Detect which cell encompasses the target text, then output its (x, y) center coordinate. 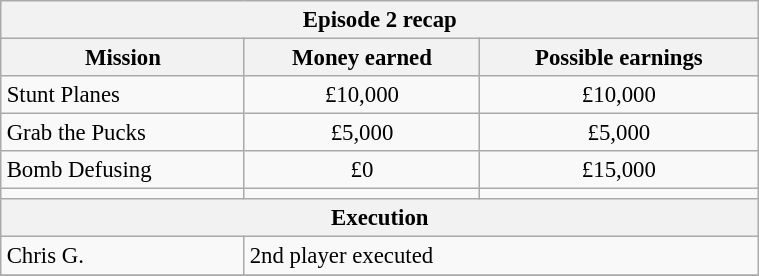
Possible earnings (620, 57)
Money earned (362, 57)
Mission (122, 57)
Chris G. (122, 256)
2nd player executed (501, 256)
£15,000 (620, 170)
£0 (362, 170)
Bomb Defusing (122, 170)
Execution (380, 218)
Episode 2 recap (380, 20)
Stunt Planes (122, 95)
Grab the Pucks (122, 133)
